Output the (x, y) coordinate of the center of the cell containing the given text.  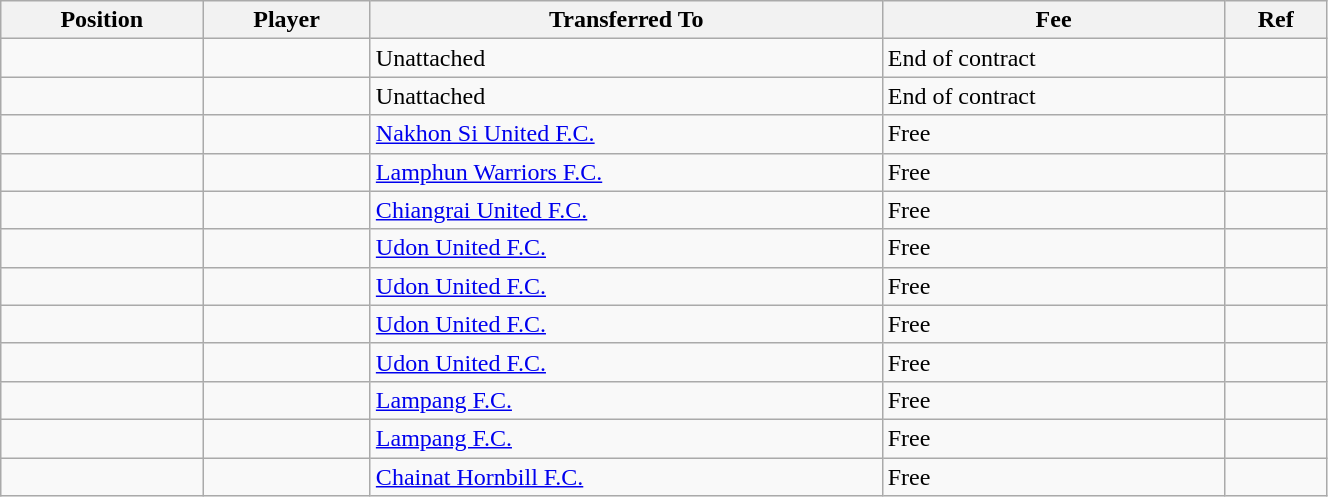
Position (102, 20)
Transferred To (626, 20)
Lamphun Warriors F.C. (626, 172)
Chainat Hornbill F.C. (626, 477)
Ref (1276, 20)
Player (286, 20)
Fee (1054, 20)
Chiangrai United F.C. (626, 210)
Nakhon Si United F.C. (626, 134)
